Detect which cell encompasses the target text, then output its (x, y) center coordinate. 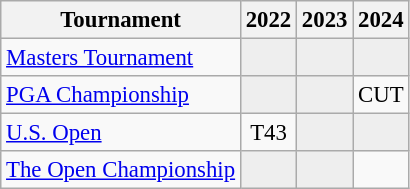
CUT (381, 95)
The Open Championship (121, 170)
Masters Tournament (121, 58)
2024 (381, 20)
2023 (325, 20)
U.S. Open (121, 133)
2022 (268, 20)
Tournament (121, 20)
PGA Championship (121, 95)
T43 (268, 133)
